Provide the [x, y] coordinate of the cell's center where the given text is located.  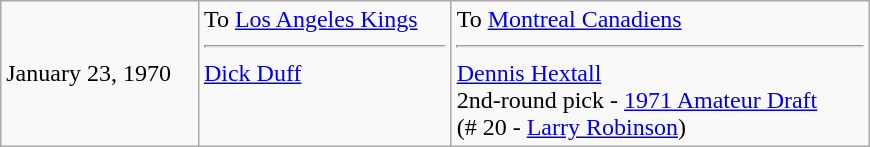
To Montreal CanadiensDennis Hextall2nd-round pick - 1971 Amateur Draft(# 20 - Larry Robinson) [660, 74]
To Los Angeles KingsDick Duff [324, 74]
January 23, 1970 [100, 74]
